Capture the cell that displays the provided text and extract its [x, y] central coordinate. 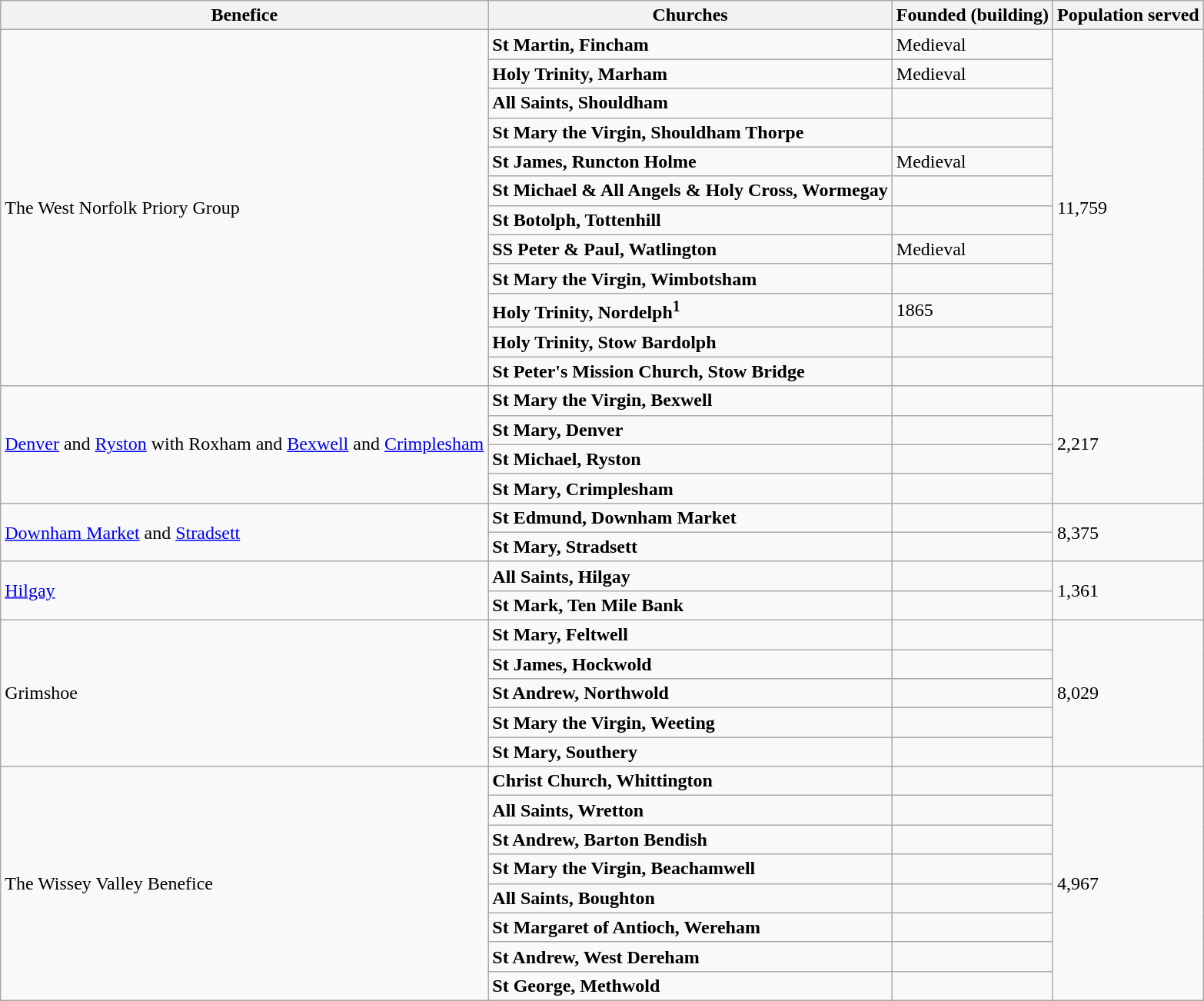
Population served [1128, 15]
Downham Market and Stradsett [244, 532]
All Saints, Boughton [690, 898]
Churches [690, 15]
1865 [972, 311]
St Mary the Virgin, Shouldham Thorpe [690, 132]
St James, Hockwold [690, 664]
Holy Trinity, Nordelph1 [690, 311]
2,217 [1128, 444]
St Peter's Mission Church, Stow Bridge [690, 371]
St Mary, Stradsett [690, 547]
SS Peter & Paul, Watlington [690, 249]
The West Norfolk Priory Group [244, 208]
St Mary the Virgin, Beachamwell [690, 869]
St Mary, Feltwell [690, 635]
St Andrew, Barton Bendish [690, 840]
4,967 [1128, 883]
All Saints, Hilgay [690, 576]
St Mary the Virgin, Bexwell [690, 401]
St Michael & All Angels & Holy Cross, Wormegay [690, 191]
St Mary the Virgin, Wimbotsham [690, 278]
8,029 [1128, 693]
St Andrew, West Dereham [690, 956]
All Saints, Wretton [690, 810]
Denver and Ryston with Roxham and Bexwell and Crimplesham [244, 444]
All Saints, Shouldham [690, 103]
1,361 [1128, 590]
St Margaret of Antioch, Wereham [690, 927]
St Botolph, Tottenhill [690, 220]
St Mary the Virgin, Weeting [690, 723]
St Edmund, Downham Market [690, 517]
St Mary, Southery [690, 752]
St James, Runcton Holme [690, 161]
St George, Methwold [690, 986]
Grimshoe [244, 693]
Founded (building) [972, 15]
St Mark, Ten Mile Bank [690, 605]
The Wissey Valley Benefice [244, 883]
11,759 [1128, 208]
St Mary, Crimplesham [690, 488]
Christ Church, Whittington [690, 781]
St Michael, Ryston [690, 459]
Benefice [244, 15]
St Mary, Denver [690, 430]
8,375 [1128, 532]
Holy Trinity, Marham [690, 74]
Hilgay [244, 590]
Holy Trinity, Stow Bardolph [690, 342]
St Martin, Fincham [690, 45]
St Andrew, Northwold [690, 693]
